Identify which cell holds the provided text, then report its [x, y] central coordinate. 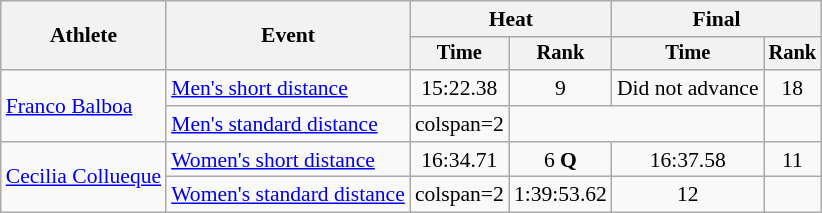
16:34.71 [460, 160]
11 [793, 160]
12 [688, 195]
9 [560, 88]
Event [288, 36]
1:39:53.62 [560, 195]
Men's short distance [288, 88]
Final [716, 19]
6 Q [560, 160]
Heat [511, 19]
Men's standard distance [288, 124]
Women's short distance [288, 160]
18 [793, 88]
16:37.58 [688, 160]
15:22.38 [460, 88]
Franco Balboa [84, 106]
Cecilia Collueque [84, 178]
Did not advance [688, 88]
Women's standard distance [288, 195]
Athlete [84, 36]
